Capture the cell that displays the provided text and extract its [X, Y] central coordinate. 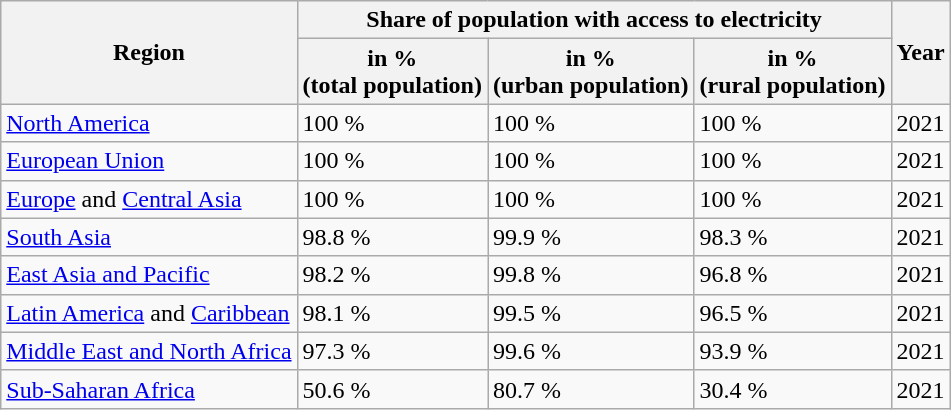
97.3 % [392, 351]
50.6 % [392, 389]
North America [149, 123]
in %(total population) [392, 72]
East Asia and Pacific [149, 275]
Europe and Central Asia [149, 199]
96.5 % [792, 313]
99.6 % [591, 351]
99.5 % [591, 313]
98.8 % [392, 237]
Share of population with access to electricity [594, 20]
in %(urban population) [591, 72]
in % (rural population) [792, 72]
European Union [149, 161]
98.1 % [392, 313]
30.4 % [792, 389]
Latin America and Caribbean [149, 313]
80.7 % [591, 389]
South Asia [149, 237]
99.8 % [591, 275]
98.2 % [392, 275]
Middle East and North Africa [149, 351]
Sub-Saharan Africa [149, 389]
99.9 % [591, 237]
Year [920, 52]
93.9 % [792, 351]
98.3 % [792, 237]
96.8 % [792, 275]
Region [149, 52]
